Output the [X, Y] coordinate of the center of the cell containing the given text.  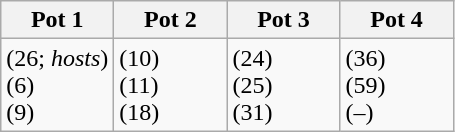
(26; hosts) (6) (9) [58, 85]
Pot 2 [170, 20]
Pot 4 [396, 20]
(10) (11) (18) [170, 85]
Pot 3 [284, 20]
(24) (25) (31) [284, 85]
Pot 1 [58, 20]
(36) (59) (–) [396, 85]
